Detect which cell encompasses the target text, then output its [X, Y] center coordinate. 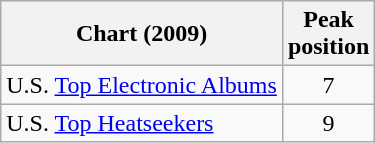
9 [328, 123]
U.S. Top Heatseekers [142, 123]
7 [328, 85]
Peakposition [328, 34]
U.S. Top Electronic Albums [142, 85]
Chart (2009) [142, 34]
